Extract the (X, Y) coordinate from the center of the cell holding the provided text.  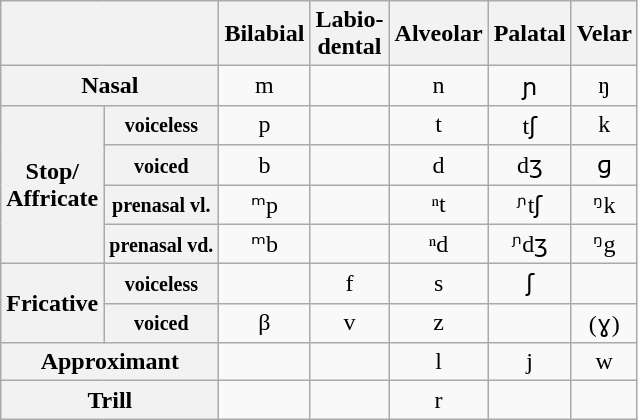
(ɣ) (604, 323)
d (438, 165)
l (438, 362)
ᵐb (264, 244)
β (264, 323)
p (264, 125)
ɲ (530, 86)
ᶮtʃ (530, 204)
z (438, 323)
ᵑk (604, 204)
w (604, 362)
Stop/Affricate (52, 184)
prenasal vd. (162, 244)
ᵐp (264, 204)
ⁿt (438, 204)
ᶮdʒ (530, 244)
t (438, 125)
Nasal (110, 86)
m (264, 86)
b (264, 165)
ⁿd (438, 244)
v (350, 323)
Labio-dental (350, 34)
j (530, 362)
ɡ (604, 165)
tʃ (530, 125)
r (438, 400)
Alveolar (438, 34)
ŋ (604, 86)
ᵑg (604, 244)
dʒ (530, 165)
Approximant (110, 362)
Velar (604, 34)
n (438, 86)
Fricative (52, 304)
Bilabial (264, 34)
k (604, 125)
Palatal (530, 34)
s (438, 284)
ʃ (530, 284)
Trill (110, 400)
prenasal vl. (162, 204)
f (350, 284)
